Pinpoint the cell where the given text exists, returning its (X, Y) midpoint coordinate. 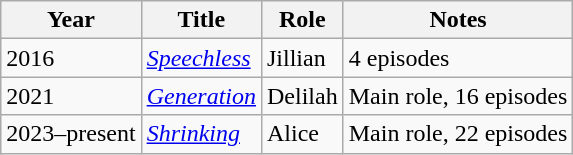
Jillian (302, 58)
Role (302, 20)
Speechless (201, 58)
Alice (302, 134)
Generation (201, 96)
Year (71, 20)
Notes (458, 20)
Title (201, 20)
2023–present (71, 134)
Delilah (302, 96)
2016 (71, 58)
Main role, 22 episodes (458, 134)
4 episodes (458, 58)
Shrinking (201, 134)
2021 (71, 96)
Main role, 16 episodes (458, 96)
